Capture the cell that displays the provided text and extract its [x, y] central coordinate. 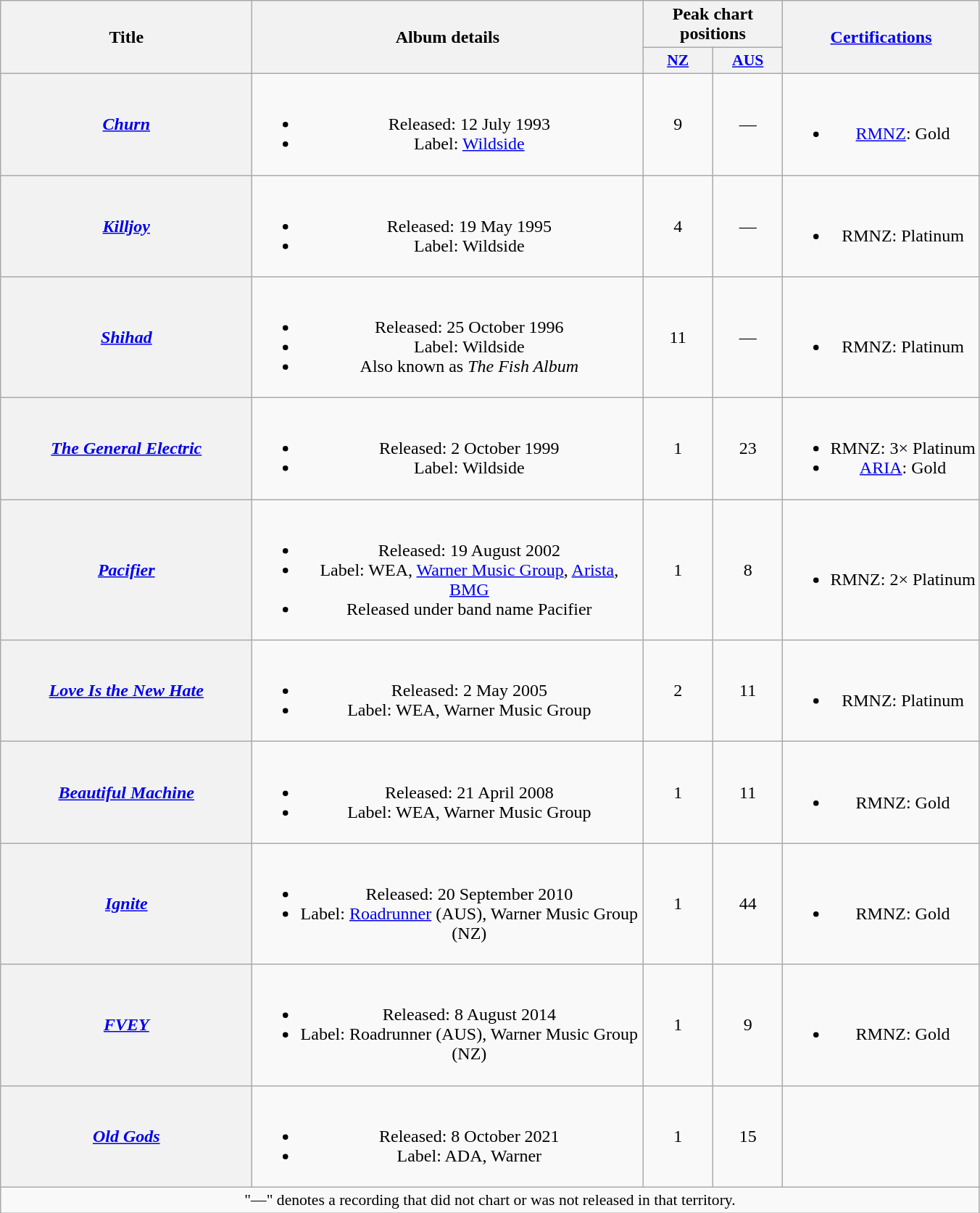
Released: 2 May 2005Label: WEA, Warner Music Group [448, 691]
Released: 19 May 1995Label: Wildside [448, 226]
RMNZ: 3× PlatinumARIA: Gold [881, 449]
FVEY [126, 1025]
Ignite [126, 903]
Love Is the New Hate [126, 691]
4 [678, 226]
Certifications [881, 38]
Churn [126, 124]
8 [748, 570]
Released: 12 July 1993Label: Wildside [448, 124]
AUS [748, 61]
15 [748, 1136]
NZ [678, 61]
Peak chart positions [713, 25]
Title [126, 38]
The General Electric [126, 449]
Pacifier [126, 570]
Released: 8 August 2014Label: Roadrunner (AUS), Warner Music Group (NZ) [448, 1025]
Killjoy [126, 226]
RMNZ: 2× Platinum [881, 570]
2 [678, 691]
Released: 19 August 2002Label: WEA, Warner Music Group, Arista, BMGReleased under band name Pacifier [448, 570]
Released: 8 October 2021Label: ADA, Warner [448, 1136]
Released: 25 October 1996Label: WildsideAlso known as The Fish Album [448, 338]
Released: 21 April 2008Label: WEA, Warner Music Group [448, 792]
Shihad [126, 338]
Beautiful Machine [126, 792]
"—" denotes a recording that did not chart or was not released in that territory. [490, 1200]
Album details [448, 38]
Released: 20 September 2010Label: Roadrunner (AUS), Warner Music Group (NZ) [448, 903]
Old Gods [126, 1136]
Released: 2 October 1999Label: Wildside [448, 449]
23 [748, 449]
44 [748, 903]
